Locate the cell with the specified text and output its [x, y] center coordinate. 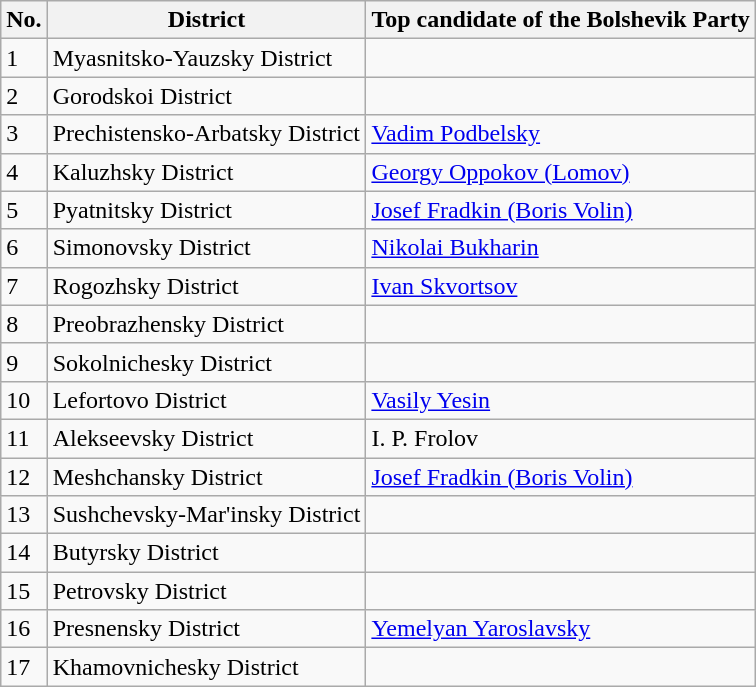
Kaluzhsky District [206, 172]
Sokolnichesky District [206, 362]
7 [24, 286]
Georgy Oppokov (Lomov) [561, 172]
Simonovsky District [206, 248]
I. P. Frolov [561, 438]
Pyatnitsky District [206, 210]
Gorodskoi District [206, 96]
District [206, 20]
Butyrsky District [206, 553]
Alekseevsky District [206, 438]
12 [24, 477]
Nikolai Bukharin [561, 248]
Presnensky District [206, 629]
Lefortovo District [206, 400]
2 [24, 96]
4 [24, 172]
Rogozhsky District [206, 286]
11 [24, 438]
3 [24, 134]
Petrovsky District [206, 591]
Vasily Yesin [561, 400]
16 [24, 629]
Sushchevsky-Mar'insky District [206, 515]
Vadim Podbelsky [561, 134]
Meshchansky District [206, 477]
Preobrazhensky District [206, 324]
Yemelyan Yaroslavsky [561, 629]
15 [24, 591]
10 [24, 400]
6 [24, 248]
1 [24, 58]
Top candidate of the Bolshevik Party [561, 20]
13 [24, 515]
Prechistensko-Arbatsky District [206, 134]
17 [24, 667]
5 [24, 210]
8 [24, 324]
Khamovnichesky District [206, 667]
No. [24, 20]
9 [24, 362]
14 [24, 553]
Ivan Skvortsov [561, 286]
Myasnitsko-Yauzsky District [206, 58]
